Detect which cell encompasses the target text, then output its [x, y] center coordinate. 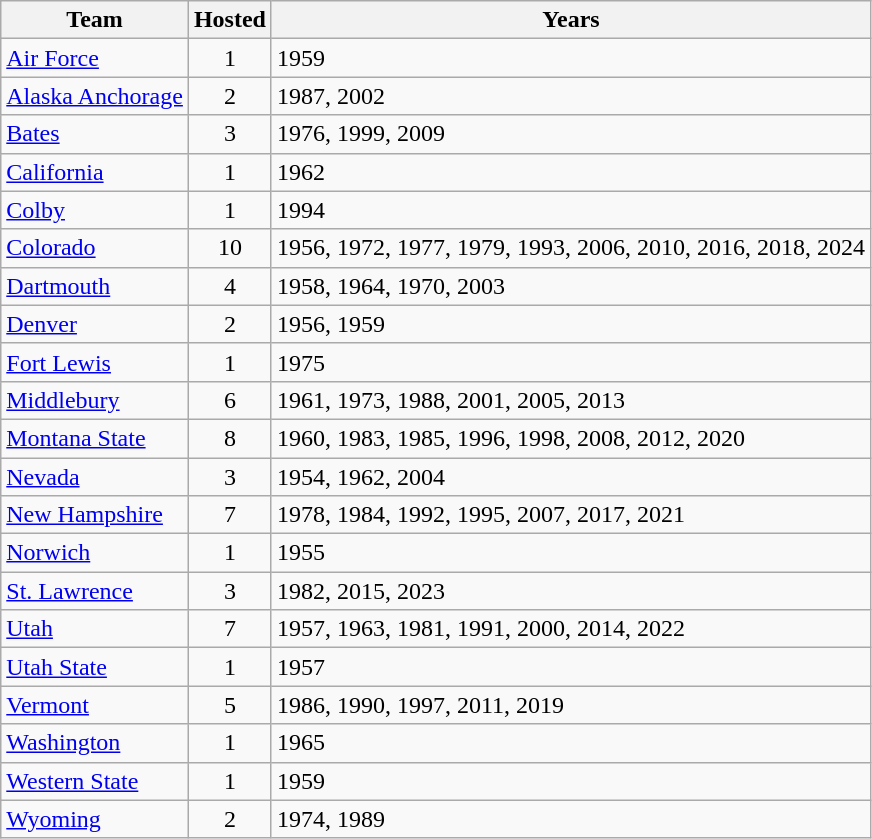
Nevada [95, 477]
1962 [570, 172]
1960, 1983, 1985, 1996, 1998, 2008, 2012, 2020 [570, 438]
10 [230, 248]
New Hampshire [95, 515]
1974, 1989 [570, 819]
1975 [570, 362]
1957, 1963, 1981, 1991, 2000, 2014, 2022 [570, 629]
1954, 1962, 2004 [570, 477]
California [95, 172]
Denver [95, 324]
Bates [95, 134]
Montana State [95, 438]
1956, 1972, 1977, 1979, 1993, 2006, 2010, 2016, 2018, 2024 [570, 248]
Dartmouth [95, 286]
1958, 1964, 1970, 2003 [570, 286]
1986, 1990, 1997, 2011, 2019 [570, 705]
1994 [570, 210]
Team [95, 20]
1956, 1959 [570, 324]
Utah State [95, 667]
Hosted [230, 20]
8 [230, 438]
Years [570, 20]
1976, 1999, 2009 [570, 134]
Norwich [95, 553]
Air Force [95, 58]
1961, 1973, 1988, 2001, 2005, 2013 [570, 400]
Alaska Anchorage [95, 96]
Colby [95, 210]
Wyoming [95, 819]
1957 [570, 667]
Washington [95, 743]
5 [230, 705]
Vermont [95, 705]
Western State [95, 781]
1987, 2002 [570, 96]
6 [230, 400]
1965 [570, 743]
4 [230, 286]
1982, 2015, 2023 [570, 591]
St. Lawrence [95, 591]
1955 [570, 553]
Utah [95, 629]
Middlebury [95, 400]
1978, 1984, 1992, 1995, 2007, 2017, 2021 [570, 515]
Fort Lewis [95, 362]
Colorado [95, 248]
